Find where the given text appears and provide that cell's center as [x, y] coordinate. 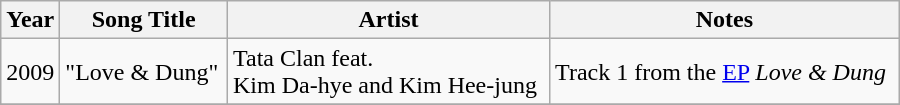
"Love & Dung" [144, 72]
Song Title [144, 20]
Notes [725, 20]
Tata Clan feat. Kim Da-hye and Kim Hee-jung [388, 72]
Year [30, 20]
2009 [30, 72]
Track 1 from the EP Love & Dung [725, 72]
Artist [388, 20]
